Return (x, y) of the center of cell containing provided text 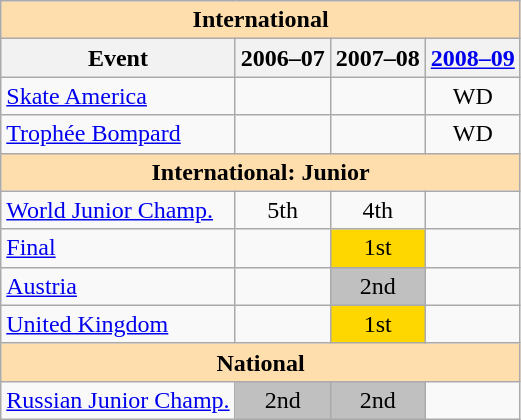
International: Junior (261, 172)
Austria (118, 286)
World Junior Champ. (118, 210)
United Kingdom (118, 324)
Final (118, 248)
Trophée Bompard (118, 134)
5th (282, 210)
Event (118, 58)
Skate America (118, 96)
Russian Junior Champ. (118, 400)
2007–08 (378, 58)
National (261, 362)
2008–09 (472, 58)
2006–07 (282, 58)
International (261, 20)
4th (378, 210)
